Return the (x, y) coordinate for the center point of the cell that contains the specified text.  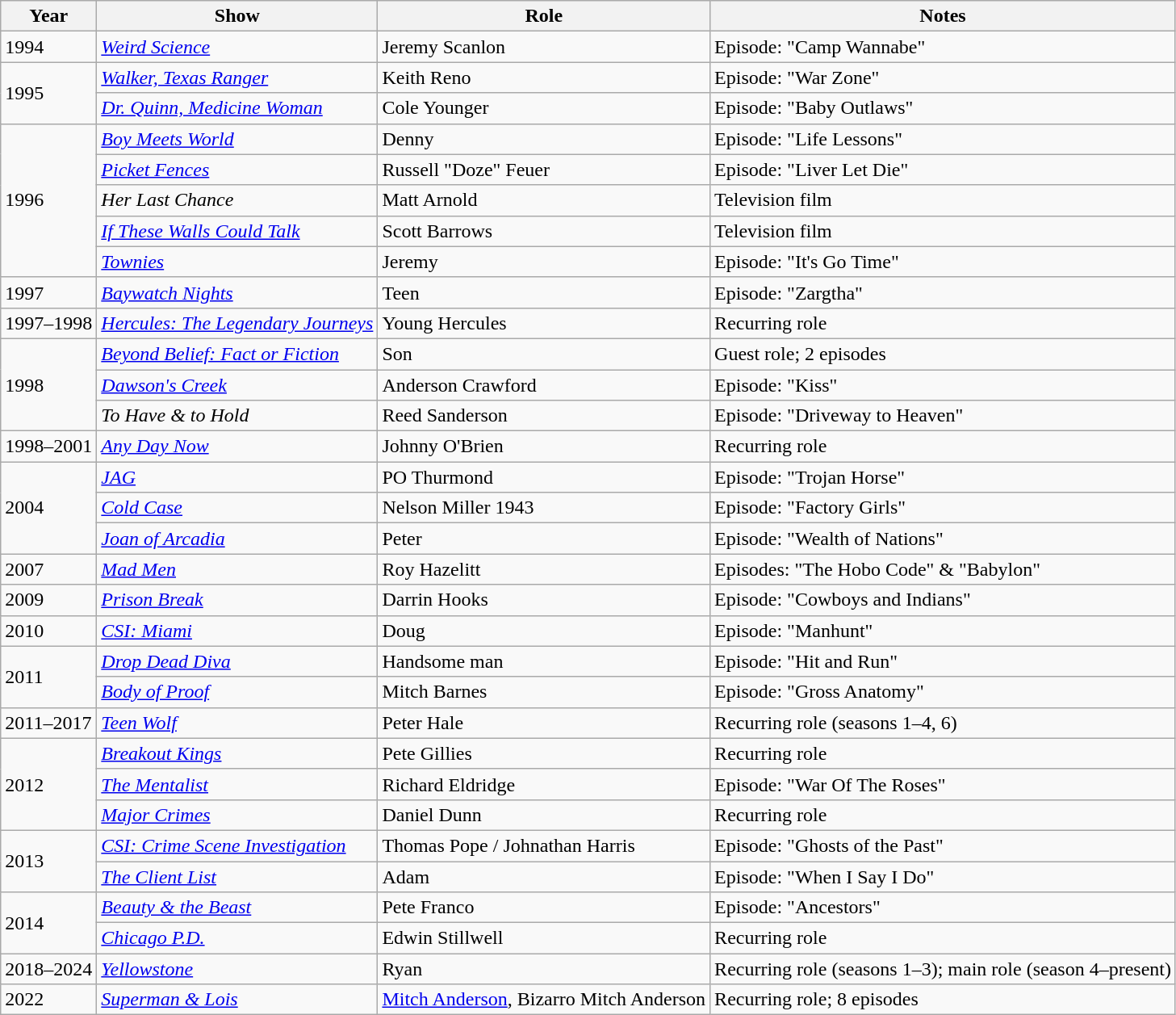
Anderson Crawford (544, 385)
Pete Franco (544, 908)
Peter (544, 539)
1997–1998 (48, 323)
Jeremy (544, 262)
2007 (48, 569)
Episode: "Wealth of Nations" (943, 539)
The Client List (237, 876)
Mitch Anderson, Bizarro Mitch Anderson (544, 1000)
Episode: "It's Go Time" (943, 262)
Chicago P.D. (237, 938)
To Have & to Hold (237, 416)
Young Hercules (544, 323)
Townies (237, 262)
1998 (48, 384)
Russell "Doze" Feuer (544, 170)
1996 (48, 200)
Prison Break (237, 600)
Pete Gillies (544, 753)
2013 (48, 861)
Weird Science (237, 47)
Joan of Arcadia (237, 539)
Recurring role (seasons 1–4, 6) (943, 723)
Edwin Stillwell (544, 938)
Episode: "When I Say I Do" (943, 876)
Notes (943, 16)
Roy Hazelitt (544, 569)
Boy Meets World (237, 139)
JAG (237, 477)
Nelson Miller 1943 (544, 508)
Episode: "Manhunt" (943, 631)
Johnny O'Brien (544, 447)
Beauty & the Beast (237, 908)
2022 (48, 1000)
The Mentalist (237, 784)
Role (544, 16)
2018–2024 (48, 969)
CSI: Crime Scene Investigation (237, 845)
Mad Men (237, 569)
Her Last Chance (237, 200)
1998–2001 (48, 447)
Jeremy Scanlon (544, 47)
1994 (48, 47)
2012 (48, 784)
Episode: "Hit and Run" (943, 661)
Episodes: "The Hobo Code" & "Babylon" (943, 569)
PO Thurmond (544, 477)
2010 (48, 631)
Year (48, 16)
Major Crimes (237, 815)
Episode: "Factory Girls" (943, 508)
Recurring role (seasons 1–3); main role (season 4–present) (943, 969)
Cole Younger (544, 108)
Episode: "Driveway to Heaven" (943, 416)
1997 (48, 292)
Any Day Now (237, 447)
Episode: "Ancestors" (943, 908)
Doug (544, 631)
Episode: "Trojan Horse" (943, 477)
If These Walls Could Talk (237, 231)
Thomas Pope / Johnathan Harris (544, 845)
Darrin Hooks (544, 600)
Matt Arnold (544, 200)
Teen (544, 292)
Ryan (544, 969)
Episode: "Baby Outlaws" (943, 108)
Mitch Barnes (544, 692)
Breakout Kings (237, 753)
2009 (48, 600)
Episode: "Camp Wannabe" (943, 47)
Cold Case (237, 508)
Episode: "War Of The Roses" (943, 784)
2011 (48, 677)
Peter Hale (544, 723)
Handsome man (544, 661)
Drop Dead Diva (237, 661)
Episode: "Life Lessons" (943, 139)
Daniel Dunn (544, 815)
Episode: "Liver Let Die" (943, 170)
Episode: "Gross Anatomy" (943, 692)
2004 (48, 508)
Richard Eldridge (544, 784)
2011–2017 (48, 723)
Episode: "War Zone" (943, 78)
Body of Proof (237, 692)
Episode: "Zargtha" (943, 292)
Dr. Quinn, Medicine Woman (237, 108)
Keith Reno (544, 78)
Episode: "Cowboys and Indians" (943, 600)
Guest role; 2 episodes (943, 354)
Son (544, 354)
Baywatch Nights (237, 292)
Show (237, 16)
Teen Wolf (237, 723)
Denny (544, 139)
Yellowstone (237, 969)
Hercules: The Legendary Journeys (237, 323)
Dawson's Creek (237, 385)
2014 (48, 923)
Superman & Lois (237, 1000)
Scott Barrows (544, 231)
Episode: "Ghosts of the Past" (943, 845)
Beyond Belief: Fact or Fiction (237, 354)
Walker, Texas Ranger (237, 78)
Episode: "Kiss" (943, 385)
1995 (48, 93)
CSI: Miami (237, 631)
Recurring role; 8 episodes (943, 1000)
Reed Sanderson (544, 416)
Adam (544, 876)
Picket Fences (237, 170)
